Capture the cell that displays the provided text and extract its [x, y] central coordinate. 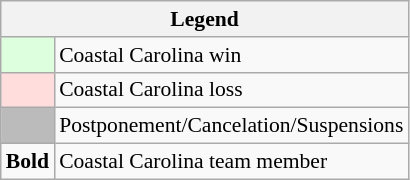
Postponement/Cancelation/Suspensions [231, 126]
Bold [28, 162]
Coastal Carolina win [231, 55]
Coastal Carolina team member [231, 162]
Coastal Carolina loss [231, 90]
Legend [205, 19]
